Return the [X, Y] coordinate for the center point of the cell that contains the specified text.  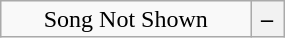
Song Not Shown [126, 20]
– [268, 20]
